For the text-containing cell, return its midpoint in (x, y) coordinate format. 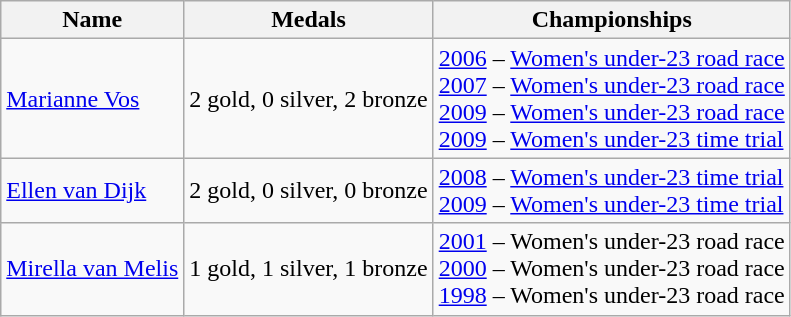
2 gold, 0 silver, 0 bronze (308, 190)
Ellen van Dijk (92, 190)
1 gold, 1 silver, 1 bronze (308, 269)
2 gold, 0 silver, 2 bronze (308, 98)
Medals (308, 20)
Name (92, 20)
Championships (612, 20)
Mirella van Melis (92, 269)
2008 – Women's under-23 time trial 2009 – Women's under-23 time trial (612, 190)
2001 – Women's under-23 road race 2000 – Women's under-23 road race 1998 – Women's under-23 road race (612, 269)
2006 – Women's under-23 road race 2007 – Women's under-23 road race 2009 – Women's under-23 road race 2009 – Women's under-23 time trial (612, 98)
Marianne Vos (92, 98)
